Find where the given text appears and provide that cell's center as (X, Y) coordinate. 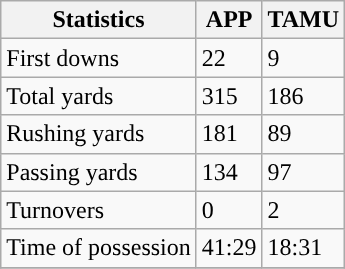
315 (229, 96)
Passing yards (99, 172)
89 (304, 134)
Turnovers (99, 210)
Rushing yards (99, 134)
97 (304, 172)
41:29 (229, 248)
TAMU (304, 20)
22 (229, 58)
181 (229, 134)
0 (229, 210)
First downs (99, 58)
186 (304, 96)
134 (229, 172)
9 (304, 58)
Statistics (99, 20)
Total yards (99, 96)
APP (229, 20)
Time of possession (99, 248)
18:31 (304, 248)
2 (304, 210)
